Pinpoint the cell where the given text exists, returning its [X, Y] midpoint coordinate. 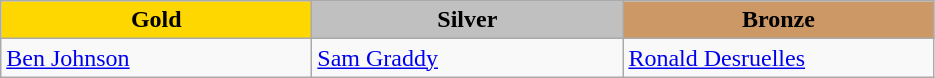
Ben Johnson [156, 58]
Sam Graddy [468, 58]
Gold [156, 20]
Ronald Desruelles [778, 58]
Bronze [778, 20]
Silver [468, 20]
